Detect which cell encompasses the target text, then output its [x, y] center coordinate. 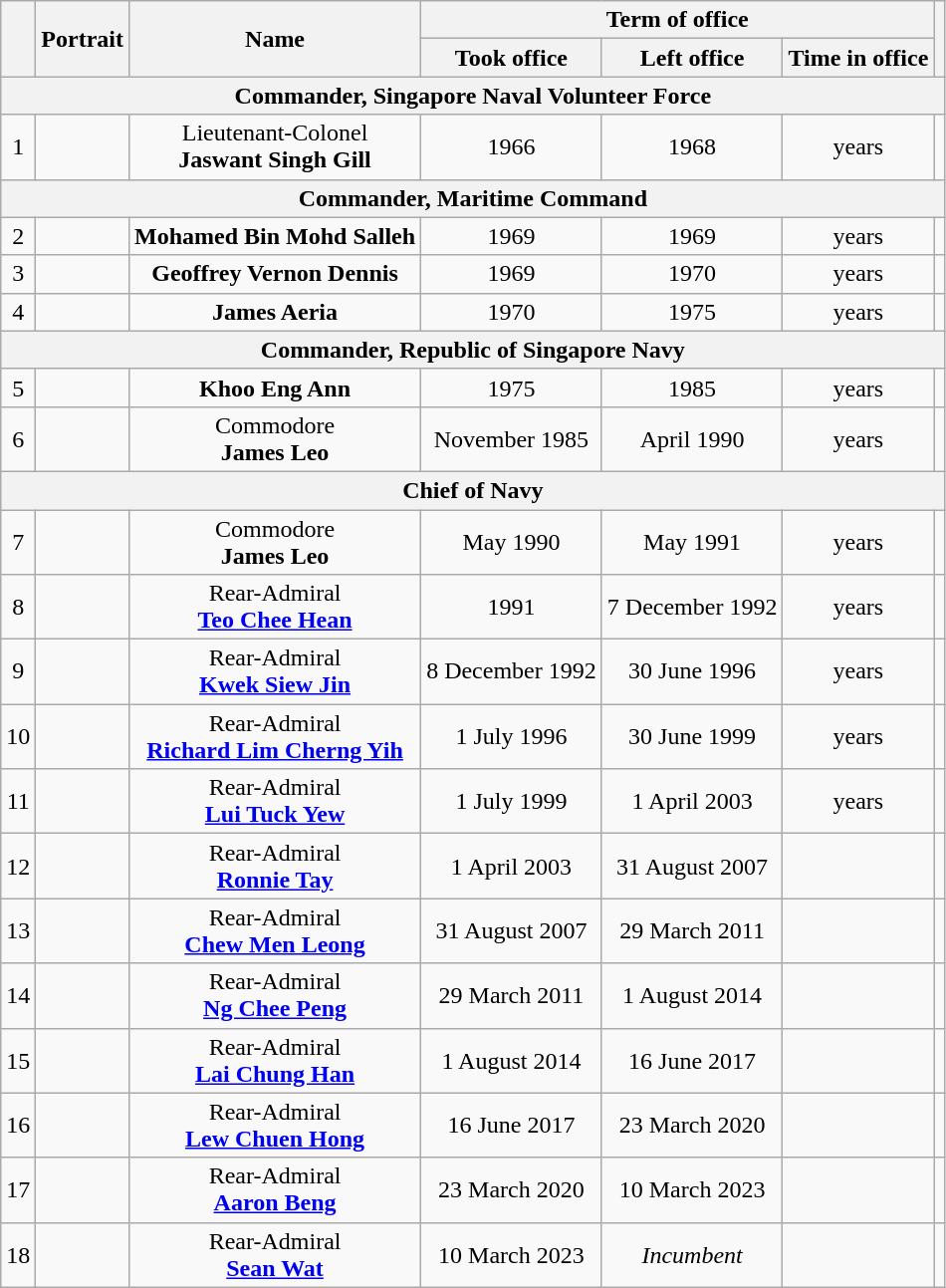
May 1991 [692, 542]
Time in office [858, 58]
Commander, Maritime Command [473, 198]
Rear-AdmiralTeo Chee Hean [275, 608]
1 [18, 147]
Left office [692, 58]
Took office [512, 58]
14 [18, 996]
12 [18, 867]
Rear-AdmiralSean Wat [275, 1255]
1985 [692, 387]
Rear-AdmiralLai Chung Han [275, 1060]
4 [18, 312]
Rear-AdmiralAaron Beng [275, 1189]
1991 [512, 608]
Geoffrey Vernon Dennis [275, 274]
Rear-AdmiralKwek Siew Jin [275, 671]
Mohamed Bin Mohd Salleh [275, 236]
13 [18, 930]
Commander, Singapore Naval Volunteer Force [473, 96]
Rear-AdmiralRichard Lim Cherng Yih [275, 737]
6 [18, 438]
Rear-AdmiralChew Men Leong [275, 930]
9 [18, 671]
10 [18, 737]
James Aeria [275, 312]
17 [18, 1189]
15 [18, 1060]
16 [18, 1126]
11 [18, 801]
7 December 1992 [692, 608]
Incumbent [692, 1255]
Name [275, 39]
8 [18, 608]
Rear-AdmiralRonnie Tay [275, 867]
Rear-AdmiralNg Chee Peng [275, 996]
18 [18, 1255]
Term of office [677, 20]
1 July 1996 [512, 737]
7 [18, 542]
May 1990 [512, 542]
November 1985 [512, 438]
Chief of Navy [473, 490]
30 June 1999 [692, 737]
1966 [512, 147]
1 July 1999 [512, 801]
8 December 1992 [512, 671]
3 [18, 274]
Rear-AdmiralLui Tuck Yew [275, 801]
April 1990 [692, 438]
Rear-AdmiralLew Chuen Hong [275, 1126]
Commander, Republic of Singapore Navy [473, 350]
30 June 1996 [692, 671]
Lieutenant-ColonelJaswant Singh Gill [275, 147]
5 [18, 387]
Portrait [83, 39]
Khoo Eng Ann [275, 387]
2 [18, 236]
1968 [692, 147]
